Scan for the cell matching the given text and deliver its (X, Y) coordinate at center. 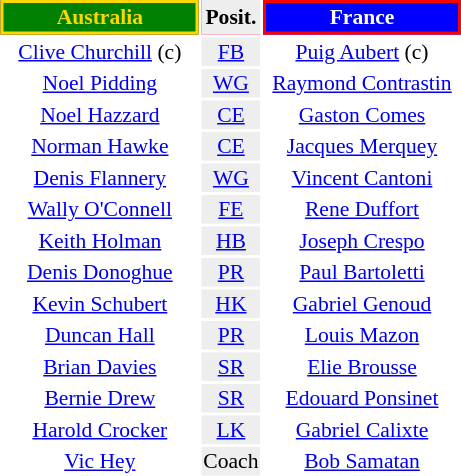
Vincent Cantoni (362, 178)
Elie Brousse (362, 366)
FB (231, 52)
Paul Bartoletti (362, 272)
Clive Churchill (c) (100, 52)
Brian Davies (100, 366)
Gabriel Genoud (362, 304)
Gaston Comes (362, 114)
Bob Samatan (362, 461)
FE (231, 209)
Kevin Schubert (100, 304)
Rene Duffort (362, 209)
Vic Hey (100, 461)
Gabriel Calixte (362, 430)
Bernie Drew (100, 398)
Denis Donoghue (100, 272)
Norman Hawke (100, 146)
HB (231, 240)
Edouard Ponsinet (362, 398)
Australia (100, 17)
Jacques Merquey (362, 146)
Wally O'Connell (100, 209)
Raymond Contrastin (362, 83)
France (362, 17)
Duncan Hall (100, 335)
Posit. (231, 17)
Joseph Crespo (362, 240)
Coach (231, 461)
Harold Crocker (100, 430)
HK (231, 304)
Louis Mazon (362, 335)
Noel Hazzard (100, 114)
Keith Holman (100, 240)
Denis Flannery (100, 178)
Puig Aubert (c) (362, 52)
LK (231, 430)
Noel Pidding (100, 83)
